Provide the (X, Y) coordinate of the cell's center where the given text is located.  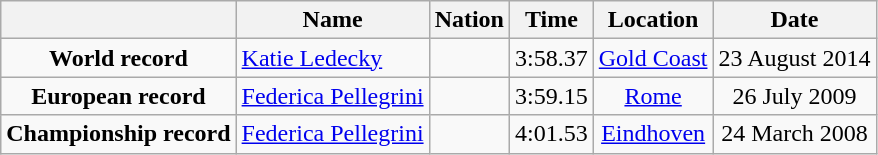
Name (332, 20)
3:58.37 (552, 58)
Rome (653, 96)
Nation (469, 20)
Katie Ledecky (332, 58)
Gold Coast (653, 58)
3:59.15 (552, 96)
Championship record (118, 134)
Eindhoven (653, 134)
23 August 2014 (794, 58)
Location (653, 20)
4:01.53 (552, 134)
World record (118, 58)
European record (118, 96)
Time (552, 20)
24 March 2008 (794, 134)
26 July 2009 (794, 96)
Date (794, 20)
